For the text-containing cell, return its midpoint in (X, Y) coordinate format. 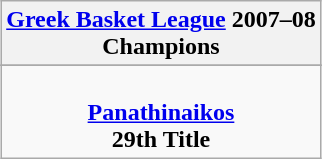
Panathinaikos29th Title (162, 112)
Greek Basket League 2007–08Champions (162, 34)
